Return [X, Y] of the center of cell containing provided text 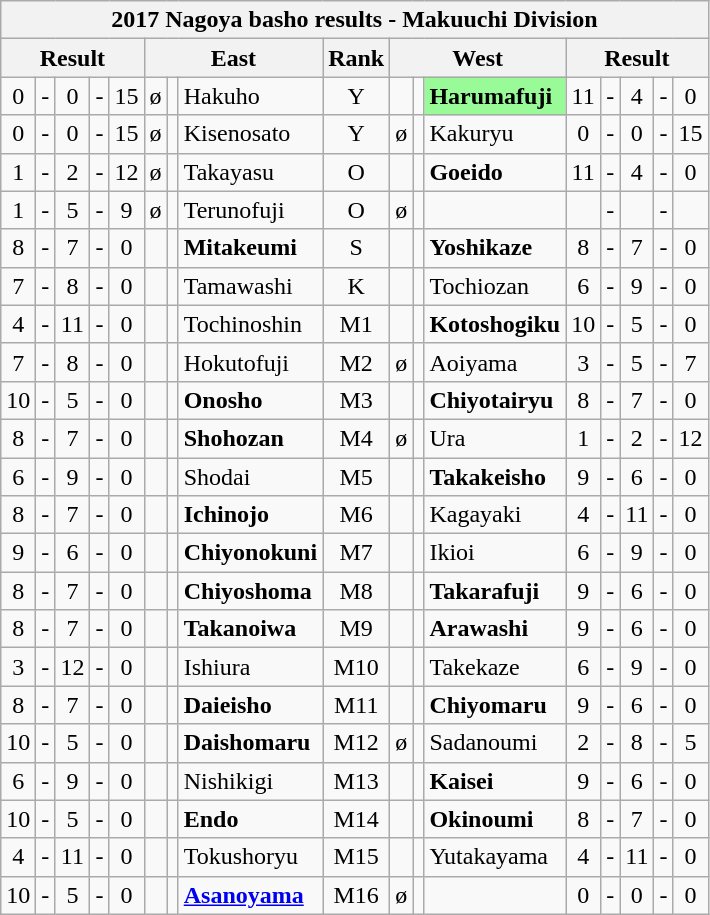
Kagayaki [495, 515]
Chiyotairyu [495, 400]
Goeido [495, 172]
Endo [250, 819]
M6 [356, 515]
Daishomaru [250, 743]
M11 [356, 705]
Ishiura [250, 667]
Chiyonokuni [250, 553]
Ura [495, 438]
M4 [356, 438]
M16 [356, 895]
M9 [356, 629]
M5 [356, 477]
Rank [356, 58]
M2 [356, 362]
S [356, 248]
Ichinojo [250, 515]
M14 [356, 819]
Takakeisho [495, 477]
Sadanoumi [495, 743]
East [234, 58]
Aoiyama [495, 362]
Okinoumi [495, 819]
Mitakeumi [250, 248]
Kakuryu [495, 134]
Yutakayama [495, 857]
Takekaze [495, 667]
Hokutofuji [250, 362]
Onosho [250, 400]
Tochinoshin [250, 324]
Takarafuji [495, 591]
Chiyoshoma [250, 591]
Kotoshogiku [495, 324]
Kaisei [495, 781]
M8 [356, 591]
Daieisho [250, 705]
Arawashi [495, 629]
2017 Nagoya basho results - Makuuchi Division [354, 20]
Harumafuji [495, 96]
M7 [356, 553]
M15 [356, 857]
M3 [356, 400]
Terunofuji [250, 210]
Kisenosato [250, 134]
Takanoiwa [250, 629]
Chiyomaru [495, 705]
M1 [356, 324]
Ikioi [495, 553]
Asanoyama [250, 895]
Takayasu [250, 172]
M13 [356, 781]
Tochiozan [495, 286]
Nishikigi [250, 781]
Shodai [250, 477]
Hakuho [250, 96]
K [356, 286]
Tamawashi [250, 286]
Shohozan [250, 438]
M10 [356, 667]
M12 [356, 743]
West [478, 58]
Tokushoryu [250, 857]
Yoshikaze [495, 248]
